Return (x, y) of the center of cell containing provided text 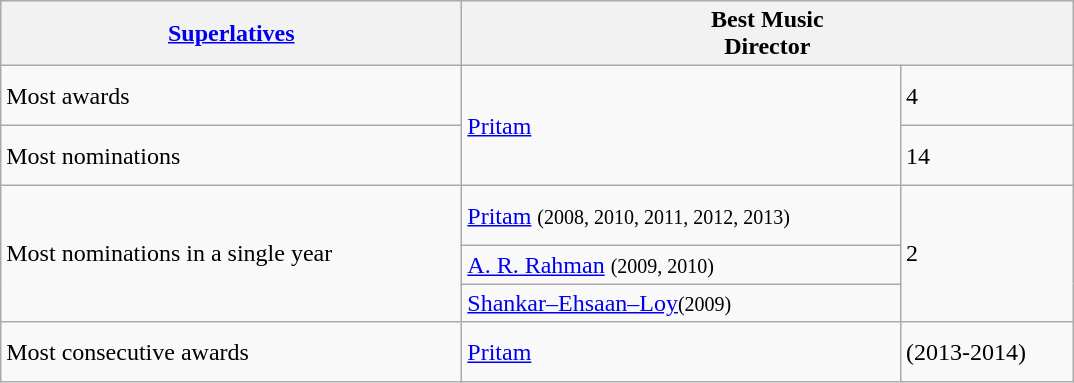
Pritam (2008, 2010, 2011, 2012, 2013) (682, 216)
14 (987, 156)
Most consecutive awards (232, 352)
Superlatives (232, 34)
Most awards (232, 96)
2 (987, 254)
4 (987, 96)
Most nominations in a single year (232, 254)
Best MusicDirector (768, 34)
Most nominations (232, 156)
A. R. Rahman (2009, 2010) (682, 265)
(2013-2014) (987, 352)
Shankar–Ehsaan–Loy(2009) (682, 303)
